Detect which cell encompasses the target text, then output its (x, y) center coordinate. 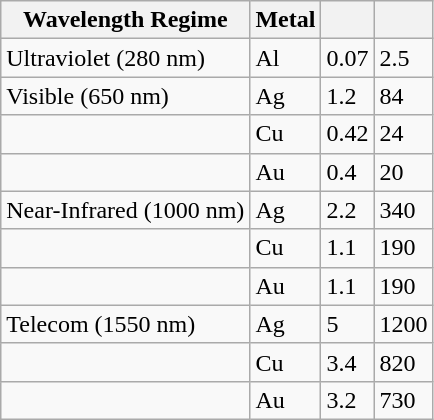
Visible (650 nm) (126, 96)
1200 (404, 324)
24 (404, 134)
Telecom (1550 nm) (126, 324)
1.2 (348, 96)
730 (404, 400)
0.42 (348, 134)
0.4 (348, 172)
3.4 (348, 362)
2.5 (404, 58)
2.2 (348, 210)
Al (286, 58)
Metal (286, 20)
Wavelength Regime (126, 20)
20 (404, 172)
84 (404, 96)
820 (404, 362)
3.2 (348, 400)
5 (348, 324)
Ultraviolet (280 nm) (126, 58)
0.07 (348, 58)
340 (404, 210)
Near-Infrared (1000 nm) (126, 210)
